Find where the given text appears and provide that cell's center as (x, y) coordinate. 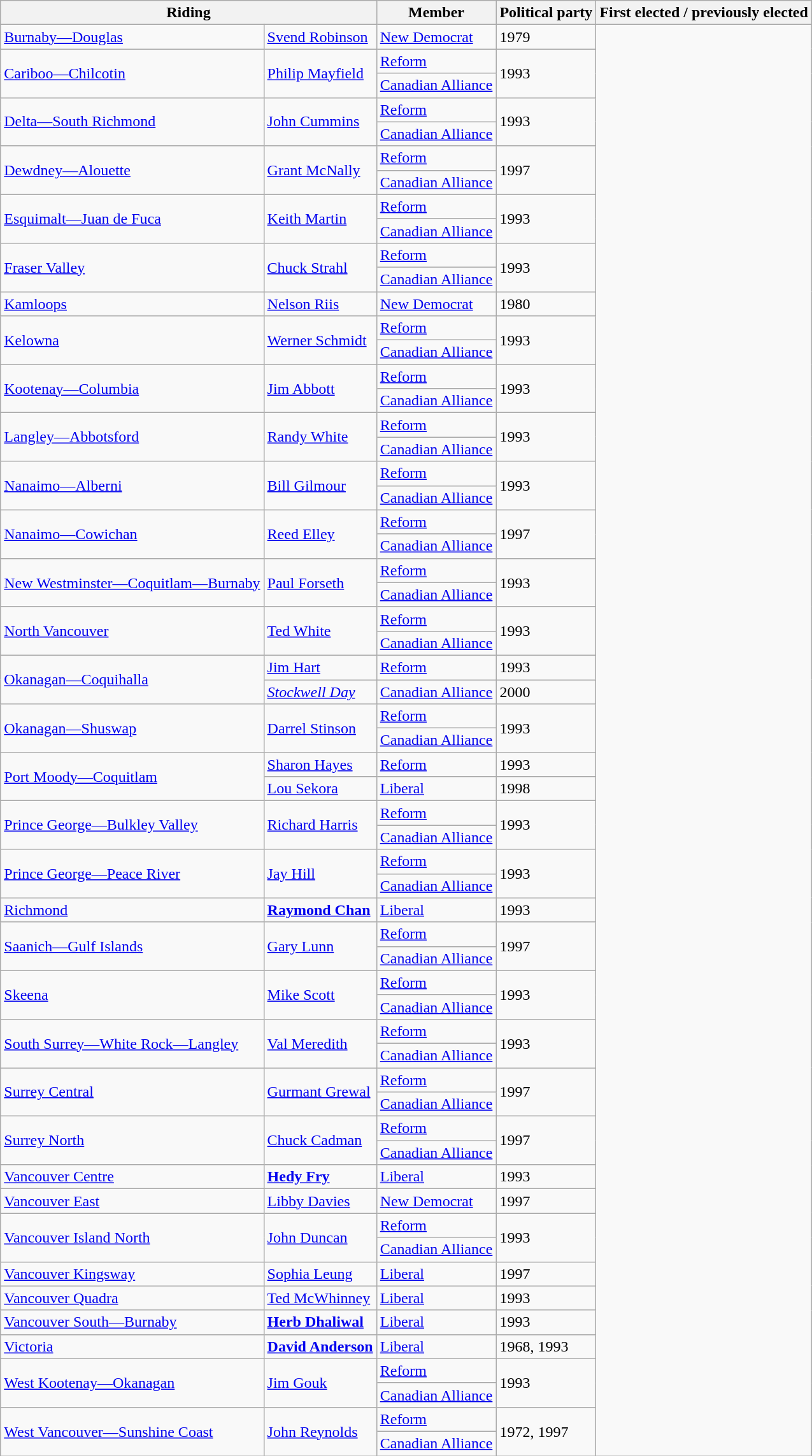
Burnaby—Douglas (132, 37)
South Surrey—White Rock—Langley (132, 1043)
Kootenay—Columbia (132, 389)
Kamloops (132, 304)
Esquimalt—Juan de Fuca (132, 219)
Kelowna (132, 340)
Vancouver Quadra (132, 1298)
Mike Scott (320, 995)
Bill Gilmour (320, 486)
Richmond (132, 910)
Lou Sekora (320, 789)
Chuck Strahl (320, 267)
West Vancouver—Sunshine Coast (132, 1431)
Jay Hill (320, 874)
Cariboo—Chilcotin (132, 73)
Herb Dhaliwal (320, 1322)
Fraser Valley (132, 267)
Randy White (320, 437)
Jim Hart (320, 667)
1972, 1997 (546, 1431)
Member (436, 13)
Ted McWhinney (320, 1298)
John Duncan (320, 1237)
Vancouver Kingsway (132, 1274)
Riding (189, 13)
1998 (546, 789)
1980 (546, 304)
Okanagan—Coquihalla (132, 679)
Vancouver East (132, 1201)
Grant McNally (320, 170)
First elected / previously elected (704, 13)
Prince George—Bulkley Valley (132, 825)
Surrey Central (132, 1092)
Hedy Fry (320, 1177)
Port Moody—Coquitlam (132, 777)
West Kootenay—Okanagan (132, 1383)
Vancouver Island North (132, 1237)
1979 (546, 37)
New Westminster—Coquitlam—Burnaby (132, 582)
Okanagan—Shuswap (132, 728)
Ted White (320, 631)
Vancouver Centre (132, 1177)
Skeena (132, 995)
Werner Schmidt (320, 340)
Jim Abbott (320, 389)
Langley—Abbotsford (132, 437)
John Cummins (320, 122)
Delta—South Richmond (132, 122)
Stockwell Day (320, 691)
David Anderson (320, 1346)
Nelson Riis (320, 304)
Chuck Cadman (320, 1141)
Val Meredith (320, 1043)
Nanaimo—Cowichan (132, 534)
Surrey North (132, 1141)
Reed Elley (320, 534)
Philip Mayfield (320, 73)
Saanich—Gulf Islands (132, 946)
1968, 1993 (546, 1346)
Political party (546, 13)
Gary Lunn (320, 946)
North Vancouver (132, 631)
Svend Robinson (320, 37)
Libby Davies (320, 1201)
John Reynolds (320, 1431)
Jim Gouk (320, 1383)
Prince George—Peace River (132, 874)
Keith Martin (320, 219)
Darrel Stinson (320, 728)
Victoria (132, 1346)
Paul Forseth (320, 582)
2000 (546, 691)
Raymond Chan (320, 910)
Sophia Leung (320, 1274)
Richard Harris (320, 825)
Gurmant Grewal (320, 1092)
Dewdney—Alouette (132, 170)
Nanaimo—Alberni (132, 486)
Vancouver South—Burnaby (132, 1322)
Sharon Hayes (320, 765)
